Identify which cell holds the provided text, then report its [x, y] central coordinate. 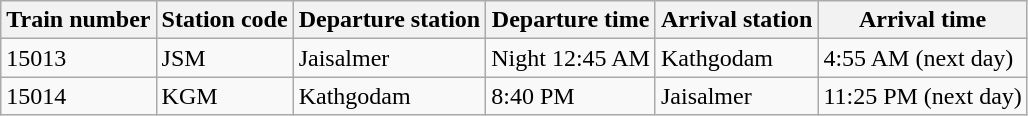
JSM [224, 58]
4:55 AM (next day) [922, 58]
Departure station [390, 20]
15013 [78, 58]
11:25 PM (next day) [922, 96]
KGM [224, 96]
8:40 PM [571, 96]
Arrival time [922, 20]
15014 [78, 96]
Train number [78, 20]
Departure time [571, 20]
Arrival station [736, 20]
Night 12:45 AM [571, 58]
Station code [224, 20]
